Locate the cell with the specified text and output its (X, Y) center coordinate. 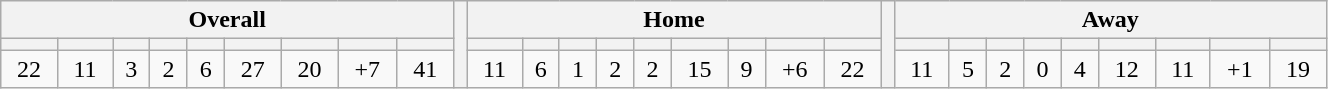
5 (968, 69)
Overall (228, 20)
3 (132, 69)
+1 (1240, 69)
41 (426, 69)
1 (578, 69)
15 (700, 69)
12 (1126, 69)
0 (1042, 69)
+7 (368, 69)
Away (1110, 20)
Home (674, 20)
27 (252, 69)
4 (1080, 69)
19 (1298, 69)
+6 (794, 69)
9 (746, 69)
20 (310, 69)
